From the cell containing the given text, extract its center point as [x, y] coordinate. 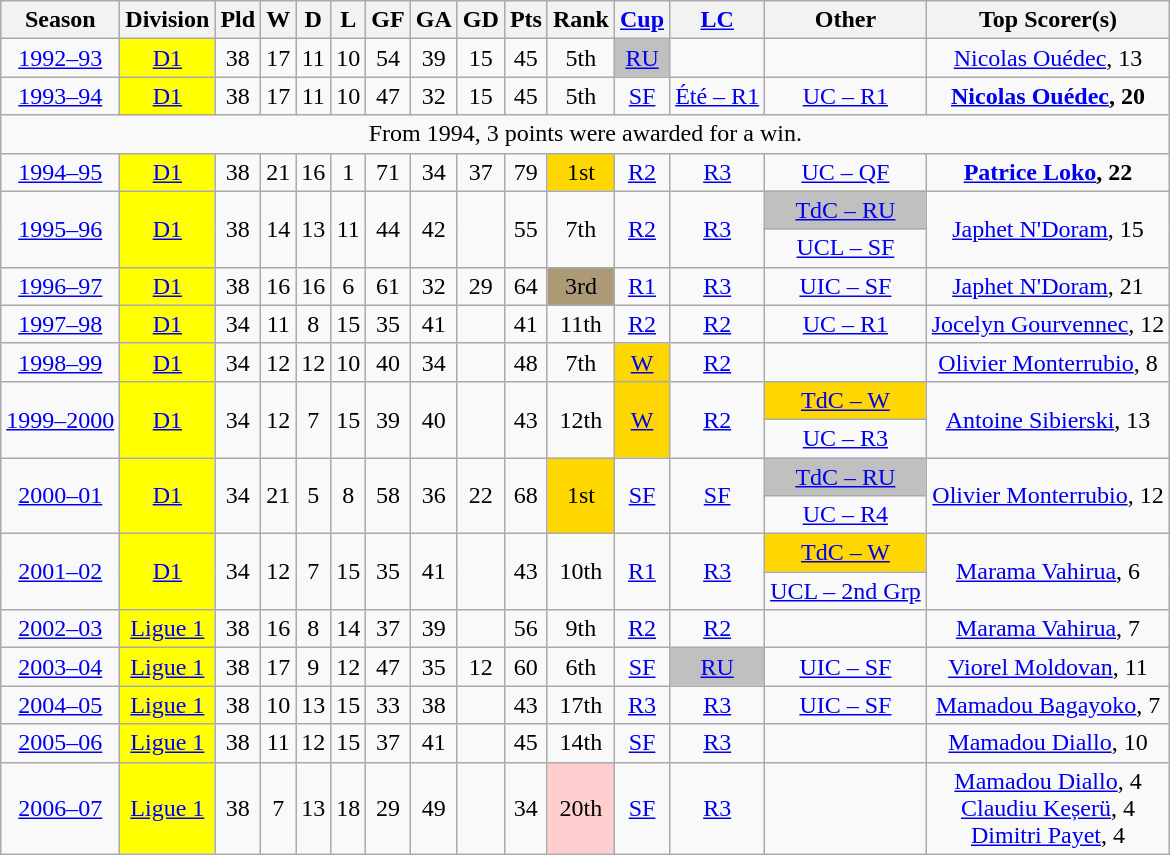
1994–95 [60, 172]
56 [526, 629]
79 [526, 172]
GF [388, 20]
Japhet N'Doram, 21 [1048, 286]
Pld [238, 20]
42 [434, 229]
1998–99 [60, 362]
6th [580, 667]
44 [388, 229]
Japhet N'Doram, 15 [1048, 229]
10th [580, 572]
68 [526, 496]
LC [718, 20]
D [314, 20]
Olivier Monterrubio, 8 [1048, 362]
61 [388, 286]
55 [526, 229]
5 [314, 496]
6 [348, 286]
2005–06 [60, 743]
9 [314, 667]
Other [846, 20]
14th [580, 743]
17th [580, 705]
11th [580, 324]
71 [388, 172]
2004–05 [60, 705]
18 [348, 808]
Marama Vahirua, 6 [1048, 572]
2000–01 [60, 496]
20th [580, 808]
48 [526, 362]
UCL – 2nd Grp [846, 591]
1999–2000 [60, 419]
Nicolas Ouédec, 20 [1048, 96]
Mamadou Bagayoko, 7 [1048, 705]
12th [580, 419]
UC – R4 [846, 515]
1 [348, 172]
Été – R1 [718, 96]
Marama Vahirua, 7 [1048, 629]
UCL – SF [846, 248]
1997–98 [60, 324]
Top Scorer(s) [1048, 20]
UC – QF [846, 172]
Season [60, 20]
2002–03 [60, 629]
Pts [526, 20]
Viorel Moldovan, 11 [1048, 667]
33 [388, 705]
1993–94 [60, 96]
Antoine Sibierski, 13 [1048, 419]
49 [434, 808]
1996–97 [60, 286]
2003–04 [60, 667]
36 [434, 496]
2001–02 [60, 572]
1992–93 [60, 58]
2006–07 [60, 808]
Jocelyn Gourvennec, 12 [1048, 324]
64 [526, 286]
58 [388, 496]
GA [434, 20]
9th [580, 629]
60 [526, 667]
3rd [580, 286]
Nicolas Ouédec, 13 [1048, 58]
L [348, 20]
Mamadou Diallo, 4 Claudiu Keșerü, 4 Dimitri Payet, 4 [1048, 808]
GD [480, 20]
Mamadou Diallo, 10 [1048, 743]
Cup [642, 20]
22 [480, 496]
From 1994, 3 points were awarded for a win. [586, 134]
1995–96 [60, 229]
Patrice Loko, 22 [1048, 172]
Division [168, 20]
UC – R3 [846, 438]
Rank [580, 20]
Olivier Monterrubio, 12 [1048, 496]
54 [388, 58]
